Return (x, y) of the center of cell containing provided text 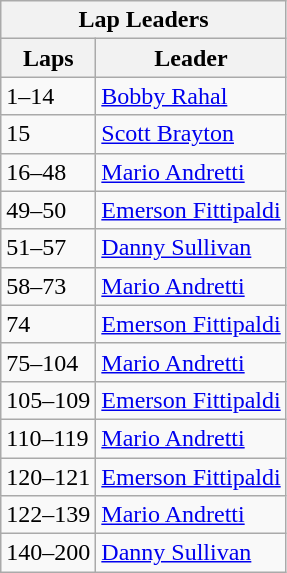
110–119 (48, 438)
51–57 (48, 248)
58–73 (48, 286)
74 (48, 324)
122–139 (48, 515)
1–14 (48, 96)
Leader (191, 58)
Bobby Rahal (191, 96)
Laps (48, 58)
Lap Leaders (144, 20)
140–200 (48, 553)
75–104 (48, 362)
49–50 (48, 210)
15 (48, 134)
120–121 (48, 477)
Scott Brayton (191, 134)
16–48 (48, 172)
105–109 (48, 400)
